Extract the [X, Y] coordinate from the center of the cell holding the provided text.  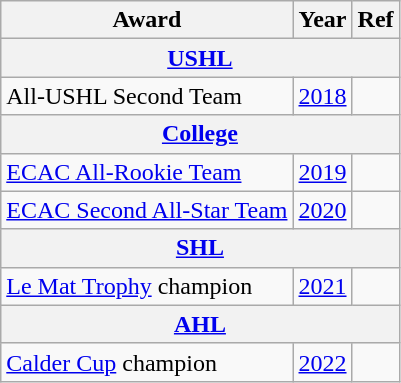
AHL [200, 324]
2019 [322, 172]
2021 [322, 286]
Award [147, 20]
ECAC All-Rookie Team [147, 172]
Le Mat Trophy champion [147, 286]
Calder Cup champion [147, 362]
2020 [322, 210]
Ref [376, 20]
All-USHL Second Team [147, 96]
ECAC Second All-Star Team [147, 210]
College [200, 134]
2022 [322, 362]
2018 [322, 96]
SHL [200, 248]
USHL [200, 58]
Year [322, 20]
